From the cell containing the given text, extract its center point as (X, Y) coordinate. 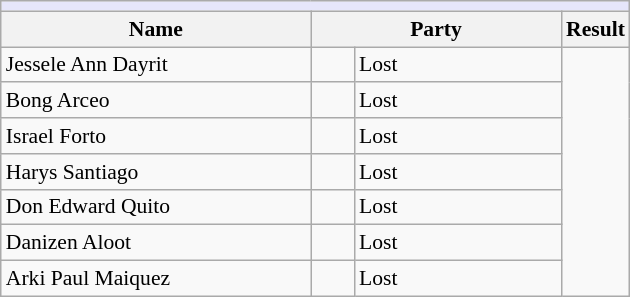
Harys Santiago (156, 172)
Result (596, 29)
Danizen Aloot (156, 243)
Party (436, 29)
Israel Forto (156, 136)
Arki Paul Maiquez (156, 279)
Name (156, 29)
Bong Arceo (156, 101)
Don Edward Quito (156, 207)
Jessele Ann Dayrit (156, 65)
